Determine the (X, Y) coordinate at the center of the cell enclosing the given text.  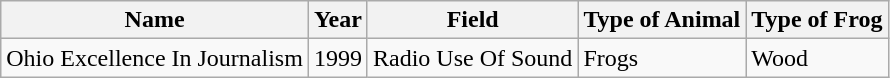
Year (338, 20)
Ohio Excellence In Journalism (155, 58)
Wood (817, 58)
Field (472, 20)
Type of Animal (662, 20)
Radio Use Of Sound (472, 58)
Name (155, 20)
Type of Frog (817, 20)
Frogs (662, 58)
1999 (338, 58)
